Return (X, Y) of the center of cell containing provided text 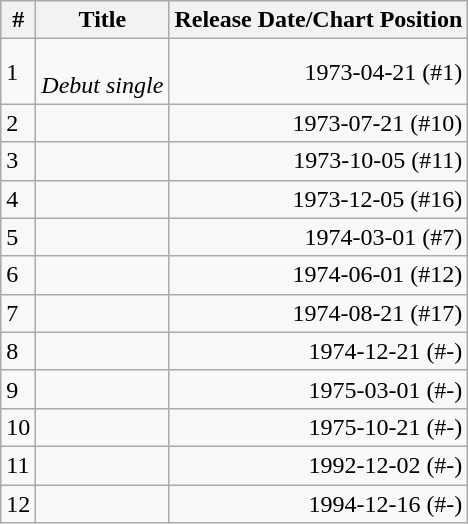
9 (18, 389)
6 (18, 275)
11 (18, 465)
Debut single (102, 72)
3 (18, 161)
7 (18, 313)
10 (18, 427)
1975-10-21 (#-) (318, 427)
# (18, 20)
1973-12-05 (#16) (318, 199)
1973-04-21 (#1) (318, 72)
1975-03-01 (#-) (318, 389)
1974-03-01 (#7) (318, 237)
4 (18, 199)
2 (18, 123)
1974-12-21 (#-) (318, 351)
12 (18, 503)
Release Date/Chart Position (318, 20)
8 (18, 351)
Title (102, 20)
1974-08-21 (#17) (318, 313)
5 (18, 237)
1973-07-21 (#10) (318, 123)
1992-12-02 (#-) (318, 465)
1994-12-16 (#-) (318, 503)
1974-06-01 (#12) (318, 275)
1 (18, 72)
1973-10-05 (#11) (318, 161)
